Return the [X, Y] coordinate for the center point of the cell that contains the specified text.  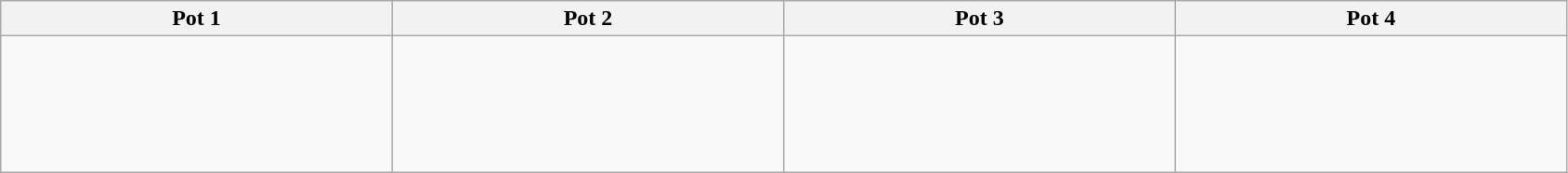
Pot 2 [587, 19]
Pot 4 [1371, 19]
Pot 3 [979, 19]
Pot 1 [197, 19]
